Identify which cell holds the provided text, then report its (X, Y) central coordinate. 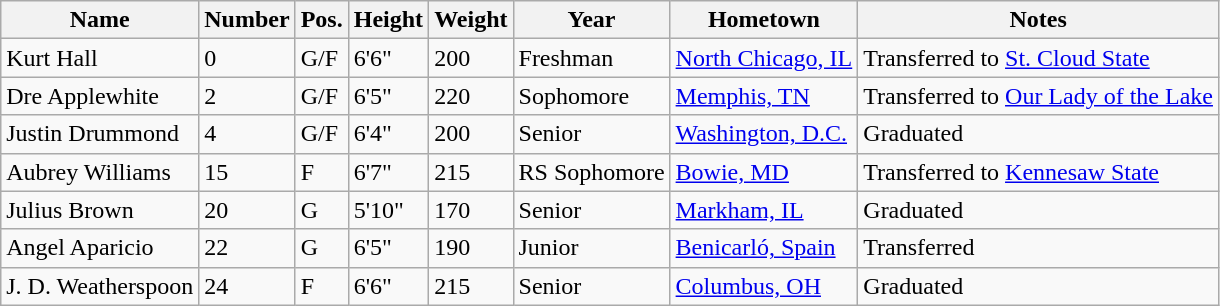
6'7" (388, 172)
Pos. (322, 20)
22 (247, 248)
220 (471, 96)
Kurt Hall (100, 58)
170 (471, 210)
Name (100, 20)
Washington, D.C. (764, 134)
Benicarló, Spain (764, 248)
RS Sophomore (592, 172)
4 (247, 134)
Markham, IL (764, 210)
Transferred to Kennesaw State (1038, 172)
Hometown (764, 20)
J. D. Weatherspoon (100, 286)
Sophomore (592, 96)
Freshman (592, 58)
Angel Aparicio (100, 248)
Height (388, 20)
North Chicago, IL (764, 58)
15 (247, 172)
Julius Brown (100, 210)
Columbus, OH (764, 286)
2 (247, 96)
20 (247, 210)
Aubrey Williams (100, 172)
Justin Drummond (100, 134)
Transferred to Our Lady of the Lake (1038, 96)
190 (471, 248)
Notes (1038, 20)
Transferred to St. Cloud State (1038, 58)
Weight (471, 20)
Transferred (1038, 248)
Junior (592, 248)
Bowie, MD (764, 172)
Dre Applewhite (100, 96)
5'10" (388, 210)
Number (247, 20)
Year (592, 20)
24 (247, 286)
0 (247, 58)
6'4" (388, 134)
Memphis, TN (764, 96)
